Search for the cell housing the specified text and yield its [x, y] center coordinate. 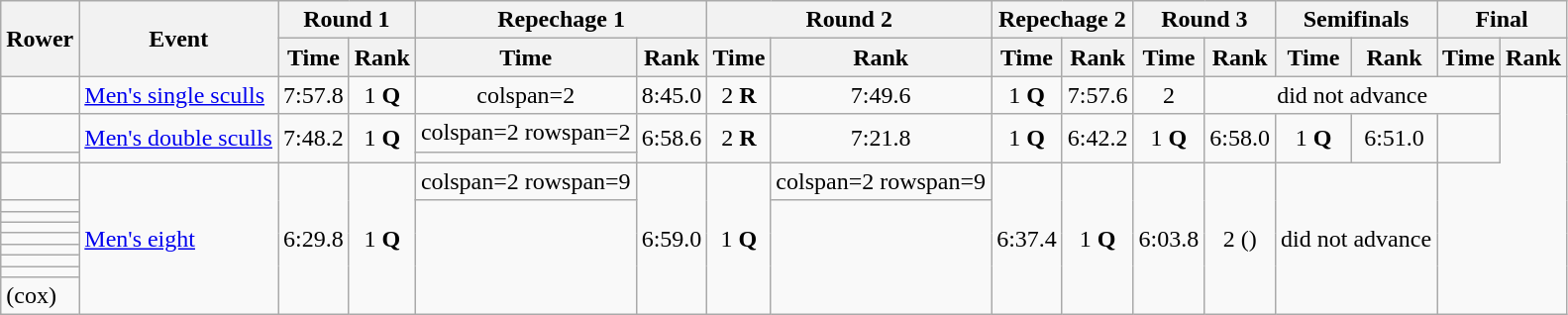
Final [1502, 20]
Repechage 2 [1062, 20]
6:03.8 [1169, 239]
Round 3 [1204, 20]
Rower [40, 39]
Men's single sculls [178, 95]
6:59.0 [672, 239]
colspan=2 rowspan=2 [525, 133]
8:45.0 [672, 95]
6:42.2 [1098, 139]
7:49.6 [882, 95]
(cox) [40, 296]
2 () [1240, 239]
2 [1169, 95]
Round 1 [347, 20]
6:29.8 [313, 239]
Event [178, 39]
7:48.2 [313, 139]
Semifinals [1357, 20]
colspan=2 [525, 95]
Round 2 [850, 20]
Repechage 1 [561, 20]
Men's eight [178, 239]
7:21.8 [882, 139]
Men's double sculls [178, 139]
6:37.4 [1027, 239]
6:58.6 [672, 139]
6:58.0 [1240, 139]
6:51.0 [1394, 139]
7:57.8 [313, 95]
7:57.6 [1098, 95]
